Extract the (x, y) coordinate from the center of the cell holding the provided text.  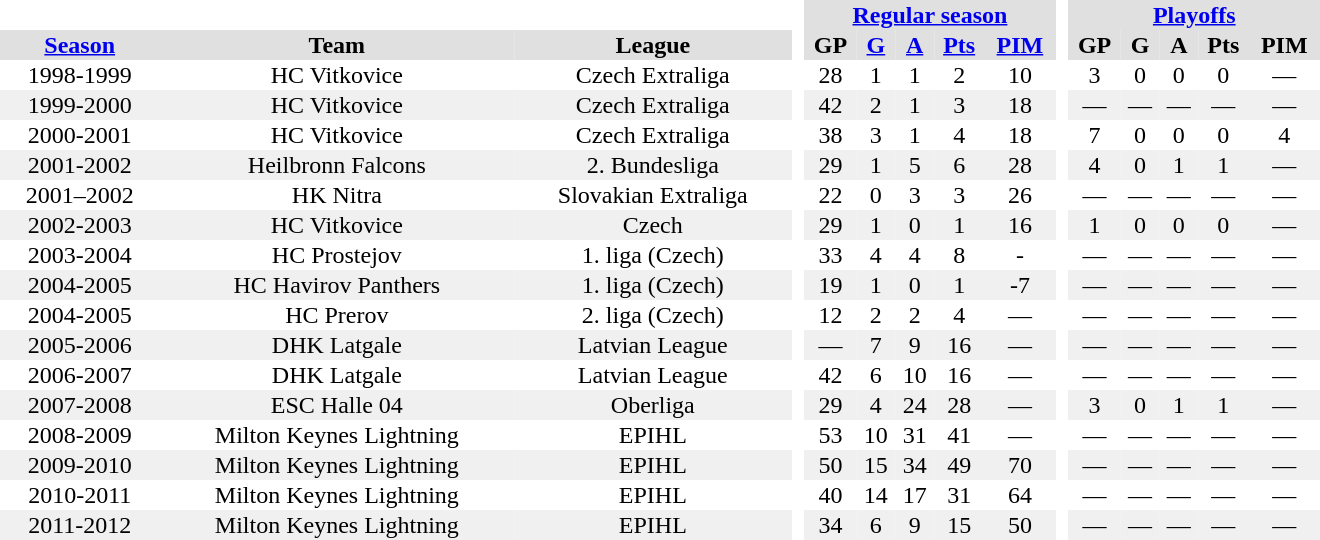
2005-2006 (80, 345)
14 (876, 495)
Oberliga (652, 405)
49 (959, 465)
2008-2009 (80, 435)
HK Nitra (336, 195)
2. Bundesliga (652, 165)
2011-2012 (80, 525)
2. liga (Czech) (652, 315)
19 (830, 285)
70 (1020, 465)
Regular season (930, 15)
HC Prerov (336, 315)
League (652, 45)
Playoffs (1194, 15)
64 (1020, 495)
2001-2002 (80, 165)
2009-2010 (80, 465)
2000-2001 (80, 135)
17 (914, 495)
26 (1020, 195)
5 (914, 165)
24 (914, 405)
33 (830, 255)
Season (80, 45)
2003-2004 (80, 255)
-7 (1020, 285)
2007-2008 (80, 405)
Team (336, 45)
HC Prostejov (336, 255)
Heilbronn Falcons (336, 165)
41 (959, 435)
1998-1999 (80, 75)
2001–2002 (80, 195)
53 (830, 435)
HC Havirov Panthers (336, 285)
2006-2007 (80, 375)
1999-2000 (80, 105)
Slovakian Extraliga (652, 195)
38 (830, 135)
12 (830, 315)
40 (830, 495)
8 (959, 255)
22 (830, 195)
2010-2011 (80, 495)
ESC Halle 04 (336, 405)
- (1020, 255)
2002-2003 (80, 225)
Czech (652, 225)
